Identify which cell holds the provided text, then report its (x, y) central coordinate. 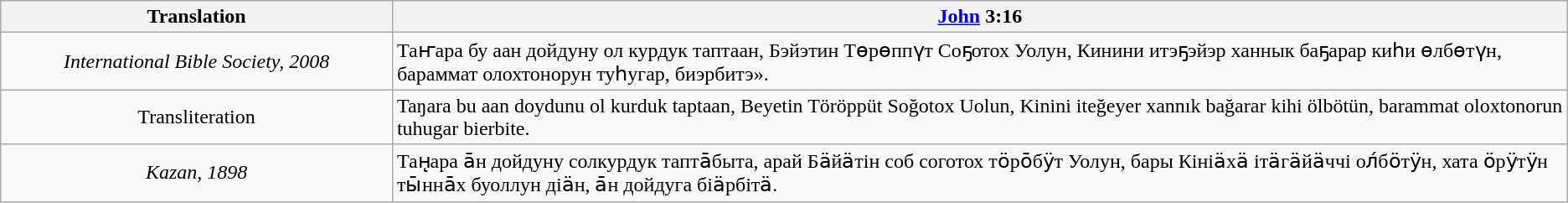
John 3:16 (980, 17)
International Bible Society, 2008 (197, 61)
Transliteration (197, 117)
Kazan, 1898 (197, 173)
Translation (197, 17)
